Find where the given text appears and provide that cell's center as (X, Y) coordinate. 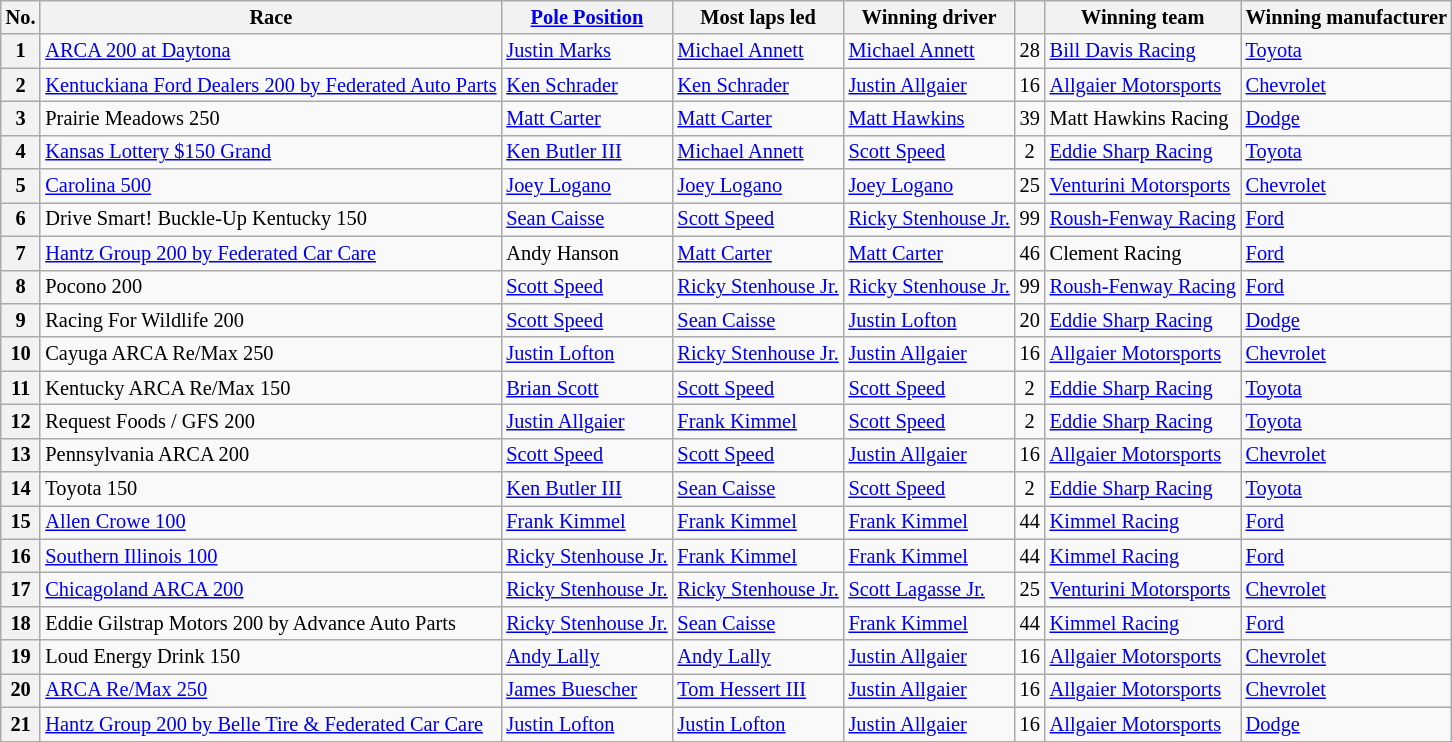
46 (1030, 253)
Loud Energy Drink 150 (270, 657)
12 (21, 421)
Pole Position (586, 17)
Request Foods / GFS 200 (270, 421)
Drive Smart! Buckle-Up Kentucky 150 (270, 219)
Racing For Wildlife 200 (270, 320)
10 (21, 354)
Hantz Group 200 by Belle Tire & Federated Car Care (270, 724)
Bill Davis Racing (1143, 51)
No. (21, 17)
5 (21, 186)
19 (21, 657)
17 (21, 589)
13 (21, 455)
Winning manufacturer (1346, 17)
3 (21, 118)
Southern Illinois 100 (270, 556)
Winning driver (930, 17)
Matt Hawkins Racing (1143, 118)
Carolina 500 (270, 186)
28 (1030, 51)
18 (21, 623)
Kentuckiana Ford Dealers 200 by Federated Auto Parts (270, 85)
Most laps led (758, 17)
6 (21, 219)
Pocono 200 (270, 287)
9 (21, 320)
Kentucky ARCA Re/Max 150 (270, 388)
11 (21, 388)
Allen Crowe 100 (270, 522)
Scott Lagasse Jr. (930, 589)
Brian Scott (586, 388)
Eddie Gilstrap Motors 200 by Advance Auto Parts (270, 623)
Clement Racing (1143, 253)
15 (21, 522)
ARCA 200 at Daytona (270, 51)
Matt Hawkins (930, 118)
4 (21, 152)
Justin Marks (586, 51)
8 (21, 287)
Tom Hessert III (758, 690)
Winning team (1143, 17)
ARCA Re/Max 250 (270, 690)
Kansas Lottery $150 Grand (270, 152)
Pennsylvania ARCA 200 (270, 455)
1 (21, 51)
Cayuga ARCA Re/Max 250 (270, 354)
Andy Hanson (586, 253)
Hantz Group 200 by Federated Car Care (270, 253)
Chicagoland ARCA 200 (270, 589)
James Buescher (586, 690)
Race (270, 17)
39 (1030, 118)
21 (21, 724)
Toyota 150 (270, 489)
7 (21, 253)
Prairie Meadows 250 (270, 118)
14 (21, 489)
